Detect which cell encompasses the target text, then output its [x, y] center coordinate. 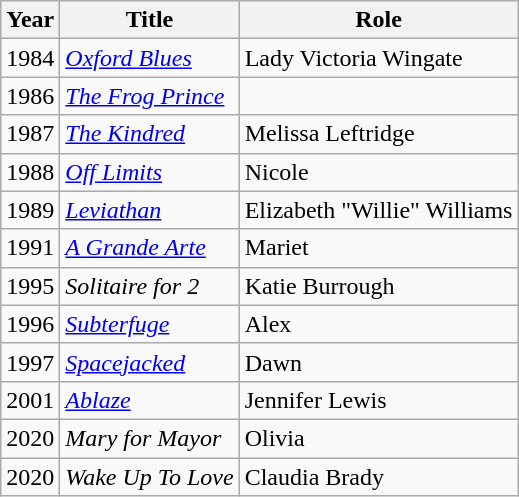
Spacejacked [150, 362]
Title [150, 20]
The Frog Prince [150, 96]
Oxford Blues [150, 58]
A Grande Arte [150, 248]
Nicole [378, 172]
1996 [30, 324]
Off Limits [150, 172]
Solitaire for 2 [150, 286]
Dawn [378, 362]
Mary for Mayor [150, 438]
Alex [378, 324]
Leviathan [150, 210]
Lady Victoria Wingate [378, 58]
Jennifer Lewis [378, 400]
The Kindred [150, 134]
Ablaze [150, 400]
1986 [30, 96]
Elizabeth "Willie" Williams [378, 210]
1984 [30, 58]
Melissa Leftridge [378, 134]
Mariet [378, 248]
1991 [30, 248]
Claudia Brady [378, 477]
Katie Burrough [378, 286]
Role [378, 20]
1987 [30, 134]
1988 [30, 172]
Subterfuge [150, 324]
Wake Up To Love [150, 477]
2001 [30, 400]
1989 [30, 210]
1997 [30, 362]
1995 [30, 286]
Year [30, 20]
Olivia [378, 438]
